Detect which cell encompasses the target text, then output its (X, Y) center coordinate. 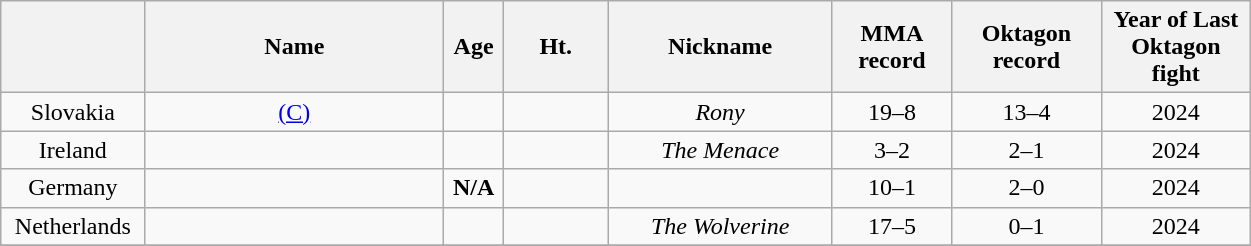
19–8 (892, 112)
Netherlands (73, 226)
Age (474, 47)
Oktagon record (1026, 47)
The Menace (720, 150)
0–1 (1026, 226)
N/A (474, 188)
3–2 (892, 150)
Slovakia (73, 112)
2–0 (1026, 188)
MMA record (892, 47)
Nickname (720, 47)
10–1 (892, 188)
Rony (720, 112)
17–5 (892, 226)
Ireland (73, 150)
13–4 (1026, 112)
(C) (294, 112)
2–1 (1026, 150)
Germany (73, 188)
The Wolverine (720, 226)
Year of Last Oktagon fight (1176, 47)
Name (294, 47)
Ht. (556, 47)
